Locate the cell with the specified text and output its (X, Y) center coordinate. 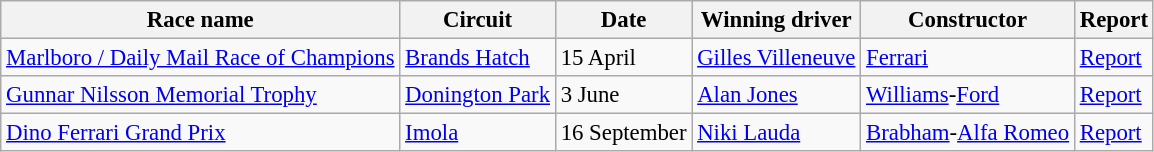
Marlboro / Daily Mail Race of Champions (200, 58)
Date (623, 20)
15 April (623, 58)
Constructor (968, 20)
Imola (478, 133)
3 June (623, 95)
Gunnar Nilsson Memorial Trophy (200, 95)
Niki Lauda (776, 133)
Gilles Villeneuve (776, 58)
Race name (200, 20)
Brabham-Alfa Romeo (968, 133)
Donington Park (478, 95)
Brands Hatch (478, 58)
Circuit (478, 20)
Williams-Ford (968, 95)
Alan Jones (776, 95)
Ferrari (968, 58)
16 September (623, 133)
Winning driver (776, 20)
Dino Ferrari Grand Prix (200, 133)
